Pinpoint the cell where the given text exists, returning its (x, y) midpoint coordinate. 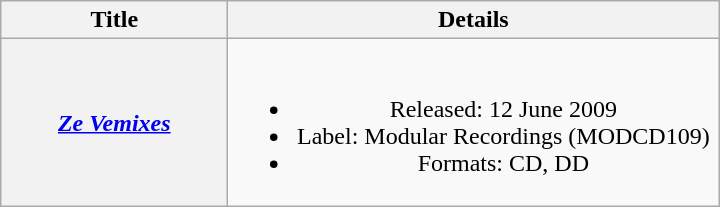
Released: 12 June 2009Label: Modular Recordings (MODCD109)Formats: CD, DD (474, 122)
Title (114, 20)
Details (474, 20)
Ze Vemixes (114, 122)
